For the text-containing cell, return its midpoint in [x, y] coordinate format. 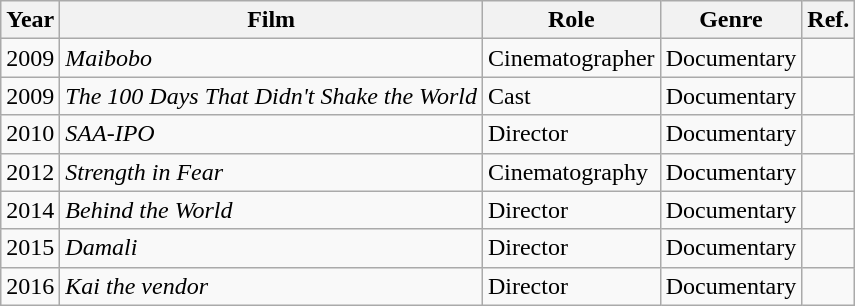
Cinematographer [571, 58]
The 100 Days That Didn't Shake the World [272, 96]
Year [30, 20]
Damali [272, 248]
Cast [571, 96]
2010 [30, 134]
Film [272, 20]
2014 [30, 210]
Genre [731, 20]
Role [571, 20]
SAA-IPO [272, 134]
Ref. [828, 20]
Behind the World [272, 210]
2016 [30, 286]
2015 [30, 248]
Cinematography [571, 172]
Kai the vendor [272, 286]
Maibobo [272, 58]
Strength in Fear [272, 172]
2012 [30, 172]
